Search for the cell housing the specified text and yield its [X, Y] center coordinate. 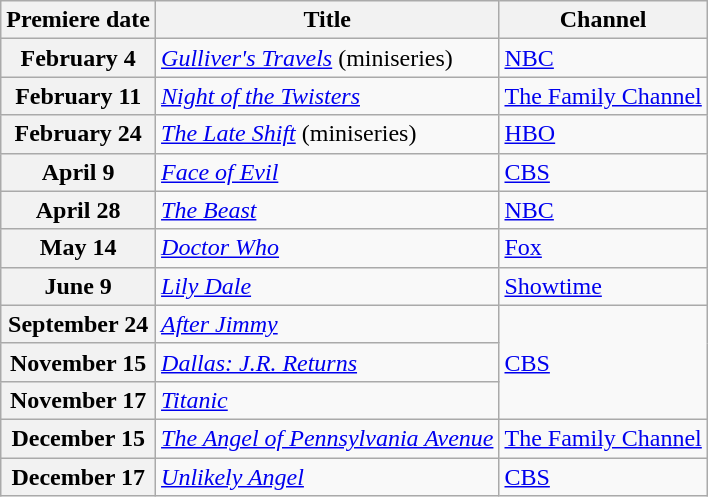
February 11 [78, 96]
Channel [603, 20]
December 15 [78, 438]
May 14 [78, 248]
Unlikely Angel [328, 477]
Showtime [603, 286]
After Jimmy [328, 324]
Premiere date [78, 20]
Night of the Twisters [328, 96]
Doctor Who [328, 248]
HBO [603, 134]
November 15 [78, 362]
November 17 [78, 400]
Dallas: J.R. Returns [328, 362]
June 9 [78, 286]
September 24 [78, 324]
Lily Dale [328, 286]
The Angel of Pennsylvania Avenue [328, 438]
April 9 [78, 172]
Gulliver's Travels (miniseries) [328, 58]
The Late Shift (miniseries) [328, 134]
December 17 [78, 477]
The Beast [328, 210]
February 24 [78, 134]
April 28 [78, 210]
February 4 [78, 58]
Fox [603, 248]
Title [328, 20]
Face of Evil [328, 172]
Titanic [328, 400]
